Determine the [x, y] coordinate at the center of the cell enclosing the given text.  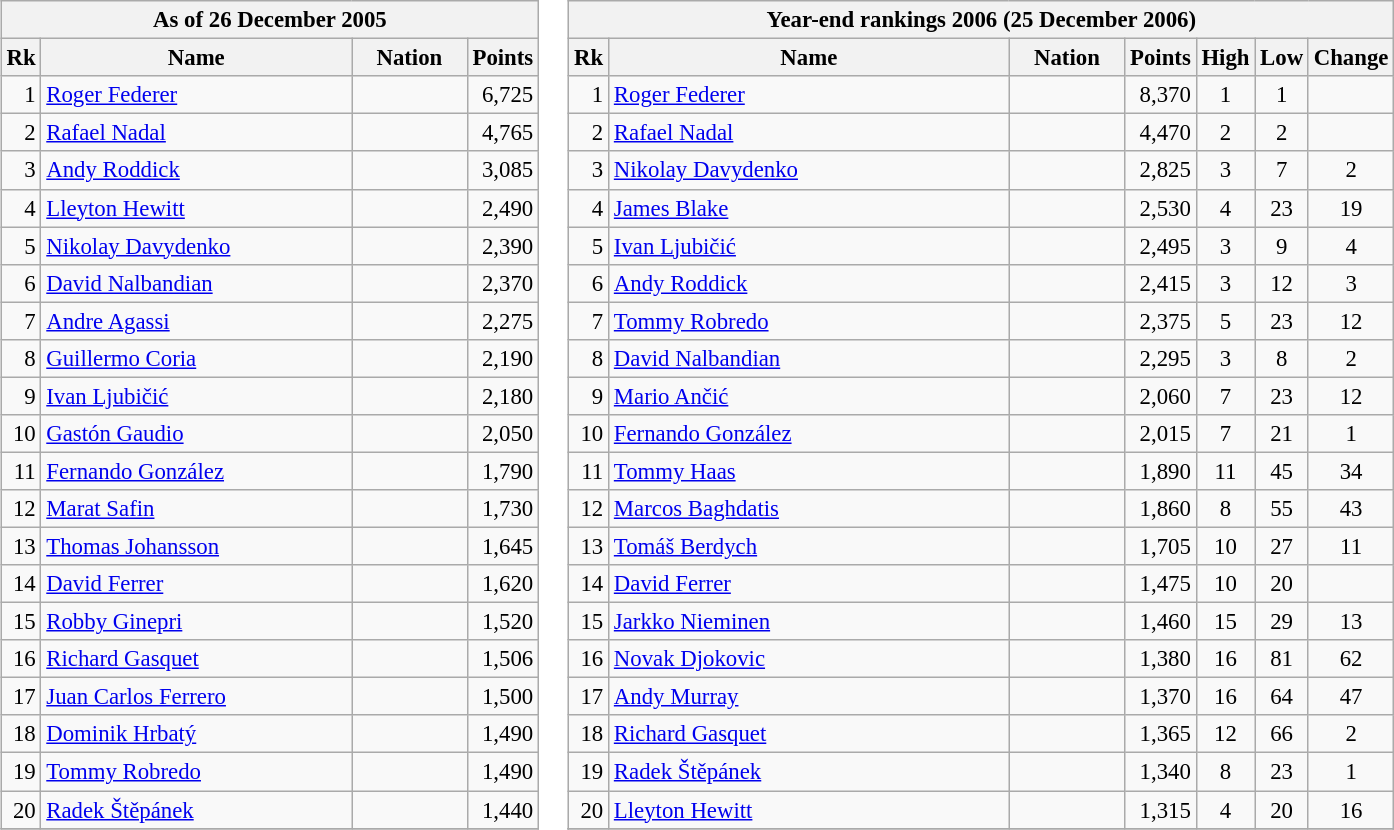
James Blake [810, 208]
1,506 [502, 659]
Marat Safin [196, 509]
1,890 [1160, 471]
Novak Djokovic [810, 659]
29 [1282, 622]
Jarkko Nieminen [810, 622]
34 [1350, 471]
21 [1282, 434]
2,060 [1160, 396]
Dominik Hrbatý [196, 734]
1,315 [1160, 809]
2,390 [502, 246]
1,365 [1160, 734]
1,460 [1160, 622]
4,765 [502, 133]
As of 26 December 2005 [270, 20]
Gastón Gaudio [196, 434]
45 [1282, 471]
4,470 [1160, 133]
43 [1350, 509]
1,370 [1160, 697]
47 [1350, 697]
2,530 [1160, 208]
1,645 [502, 546]
1,730 [502, 509]
1,500 [502, 697]
Robby Ginepri [196, 622]
Year-end rankings 2006 (25 December 2006) [982, 20]
2,050 [502, 434]
1,790 [502, 471]
2,015 [1160, 434]
1,340 [1160, 772]
High [1226, 58]
2,295 [1160, 358]
62 [1350, 659]
8,370 [1160, 95]
Marcos Baghdatis [810, 509]
1,475 [1160, 584]
1,440 [502, 809]
81 [1282, 659]
1,705 [1160, 546]
55 [1282, 509]
Tomáš Berdych [810, 546]
Low [1282, 58]
27 [1282, 546]
66 [1282, 734]
Juan Carlos Ferrero [196, 697]
Mario Ančić [810, 396]
3,085 [502, 170]
2,415 [1160, 283]
1,380 [1160, 659]
2,825 [1160, 170]
Guillermo Coria [196, 358]
6,725 [502, 95]
Change [1350, 58]
Andy Murray [810, 697]
2,190 [502, 358]
64 [1282, 697]
1,520 [502, 622]
1,860 [1160, 509]
Thomas Johansson [196, 546]
2,490 [502, 208]
Andre Agassi [196, 321]
2,370 [502, 283]
2,375 [1160, 321]
Tommy Haas [810, 471]
2,180 [502, 396]
1,620 [502, 584]
2,275 [502, 321]
2,495 [1160, 246]
